Pinpoint the cell where the given text exists, returning its [x, y] midpoint coordinate. 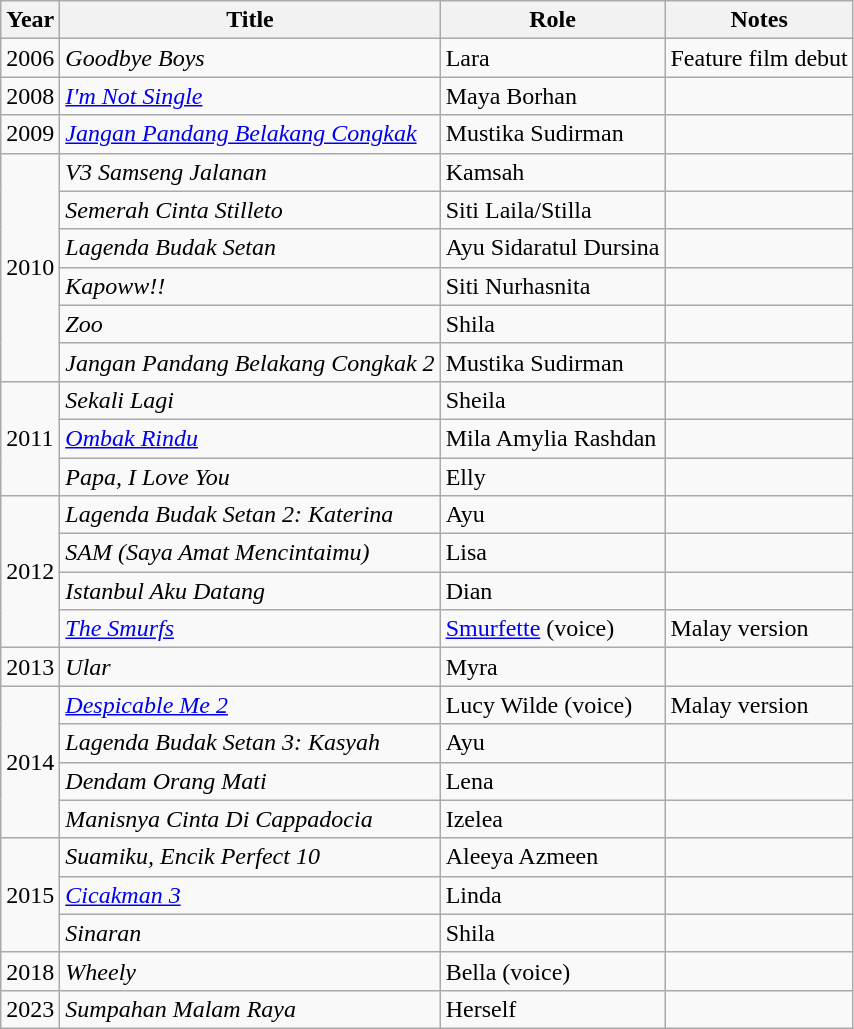
SAM (Saya Amat Mencintaimu) [250, 553]
Goodbye Boys [250, 58]
I'm Not Single [250, 96]
Kapoww!! [250, 286]
Jangan Pandang Belakang Congkak [250, 134]
Lagenda Budak Setan [250, 248]
Jangan Pandang Belakang Congkak 2 [250, 362]
Sumpahan Malam Raya [250, 1009]
Ayu Sidaratul Dursina [552, 248]
Lisa [552, 553]
Zoo [250, 324]
Lagenda Budak Setan 2: Katerina [250, 515]
Wheely [250, 971]
Sinaran [250, 933]
Sheila [552, 400]
Suamiku, Encik Perfect 10 [250, 857]
Dian [552, 591]
Manisnya Cinta Di Cappadocia [250, 819]
Smurfette (voice) [552, 629]
Lagenda Budak Setan 3: Kasyah [250, 743]
Herself [552, 1009]
2009 [30, 134]
Role [552, 20]
2010 [30, 267]
Feature film debut [759, 58]
Lena [552, 781]
Myra [552, 667]
Papa, I Love You [250, 477]
2012 [30, 572]
Izelea [552, 819]
Despicable Me 2 [250, 705]
Sekali Lagi [250, 400]
2015 [30, 895]
2008 [30, 96]
Siti Nurhasnita [552, 286]
Ombak Rindu [250, 438]
Dendam Orang Mati [250, 781]
Maya Borhan [552, 96]
Siti Laila/Stilla [552, 210]
2011 [30, 438]
Lara [552, 58]
Istanbul Aku Datang [250, 591]
Lucy Wilde (voice) [552, 705]
2014 [30, 762]
Elly [552, 477]
Aleeya Azmeen [552, 857]
2023 [30, 1009]
V3 Samseng Jalanan [250, 172]
Year [30, 20]
Semerah Cinta Stilleto [250, 210]
2013 [30, 667]
Notes [759, 20]
Mila Amylia Rashdan [552, 438]
2006 [30, 58]
Cicakman 3 [250, 895]
2018 [30, 971]
Bella (voice) [552, 971]
Linda [552, 895]
The Smurfs [250, 629]
Title [250, 20]
Ular [250, 667]
Kamsah [552, 172]
